Scan for the cell matching the given text and deliver its [x, y] coordinate at center. 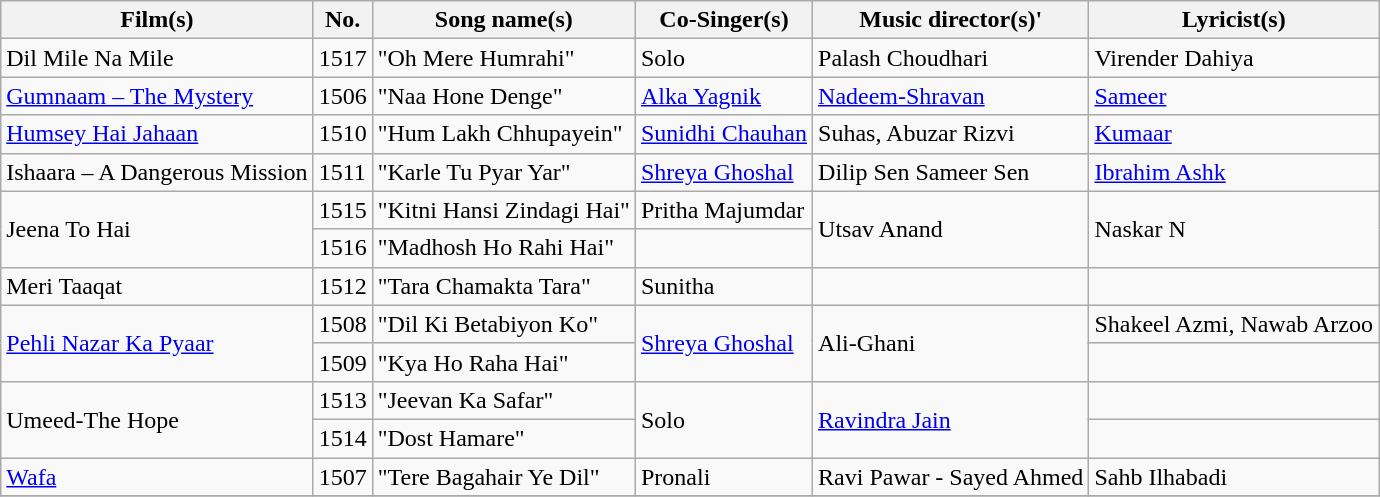
1510 [342, 134]
"Hum Lakh Chhupayein" [504, 134]
Ali-Ghani [951, 343]
"Tara Chamakta Tara" [504, 286]
"Madhosh Ho Rahi Hai" [504, 248]
"Karle Tu Pyar Yar" [504, 172]
Umeed-The Hope [157, 419]
Sahb Ilhabadi [1234, 477]
Pehli Nazar Ka Pyaar [157, 343]
"Kitni Hansi Zindagi Hai" [504, 210]
"Tere Bagahair Ye Dil" [504, 477]
Gumnaam – The Mystery [157, 96]
Ishaara – A Dangerous Mission [157, 172]
Ibrahim Ashk [1234, 172]
Jeena To Hai [157, 229]
Film(s) [157, 20]
"Oh Mere Humrahi" [504, 58]
Lyricist(s) [1234, 20]
Suhas, Abuzar Rizvi [951, 134]
1513 [342, 400]
Song name(s) [504, 20]
Dil Mile Na Mile [157, 58]
"Kya Ho Raha Hai" [504, 362]
"Dil Ki Betabiyon Ko" [504, 324]
Meri Taaqat [157, 286]
1509 [342, 362]
"Naa Hone Denge" [504, 96]
Utsav Anand [951, 229]
Co-Singer(s) [724, 20]
Shakeel Azmi, Nawab Arzoo [1234, 324]
1517 [342, 58]
1514 [342, 438]
Alka Yagnik [724, 96]
Ravindra Jain [951, 419]
Virender Dahiya [1234, 58]
Music director(s)' [951, 20]
1507 [342, 477]
Humsey Hai Jahaan [157, 134]
Nadeem-Shravan [951, 96]
1511 [342, 172]
Wafa [157, 477]
No. [342, 20]
1515 [342, 210]
1506 [342, 96]
1512 [342, 286]
Pritha Majumdar [724, 210]
"Jeevan Ka Safar" [504, 400]
Sunidhi Chauhan [724, 134]
Naskar N [1234, 229]
Pronali [724, 477]
Dilip Sen Sameer Sen [951, 172]
Palash Choudhari [951, 58]
"Dost Hamare" [504, 438]
Sameer [1234, 96]
Ravi Pawar - Sayed Ahmed [951, 477]
Sunitha [724, 286]
1508 [342, 324]
1516 [342, 248]
Kumaar [1234, 134]
